Pinpoint the cell where the given text exists, returning its [x, y] midpoint coordinate. 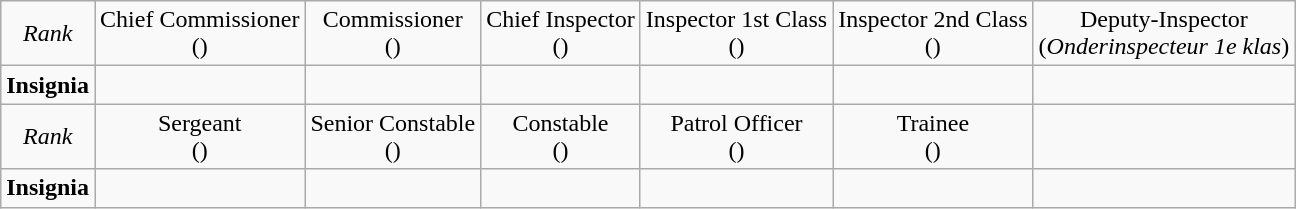
Inspector 1st Class() [736, 34]
Sergeant() [200, 136]
Commissioner() [393, 34]
Constable() [561, 136]
Chief Commissioner() [200, 34]
Trainee() [933, 136]
Inspector 2nd Class() [933, 34]
Senior Constable() [393, 136]
Patrol Officer() [736, 136]
Chief Inspector() [561, 34]
Deputy-Inspector(Onderinspecteur 1e klas) [1164, 34]
